Provide the [X, Y] coordinate of the cell's center where the given text is located.  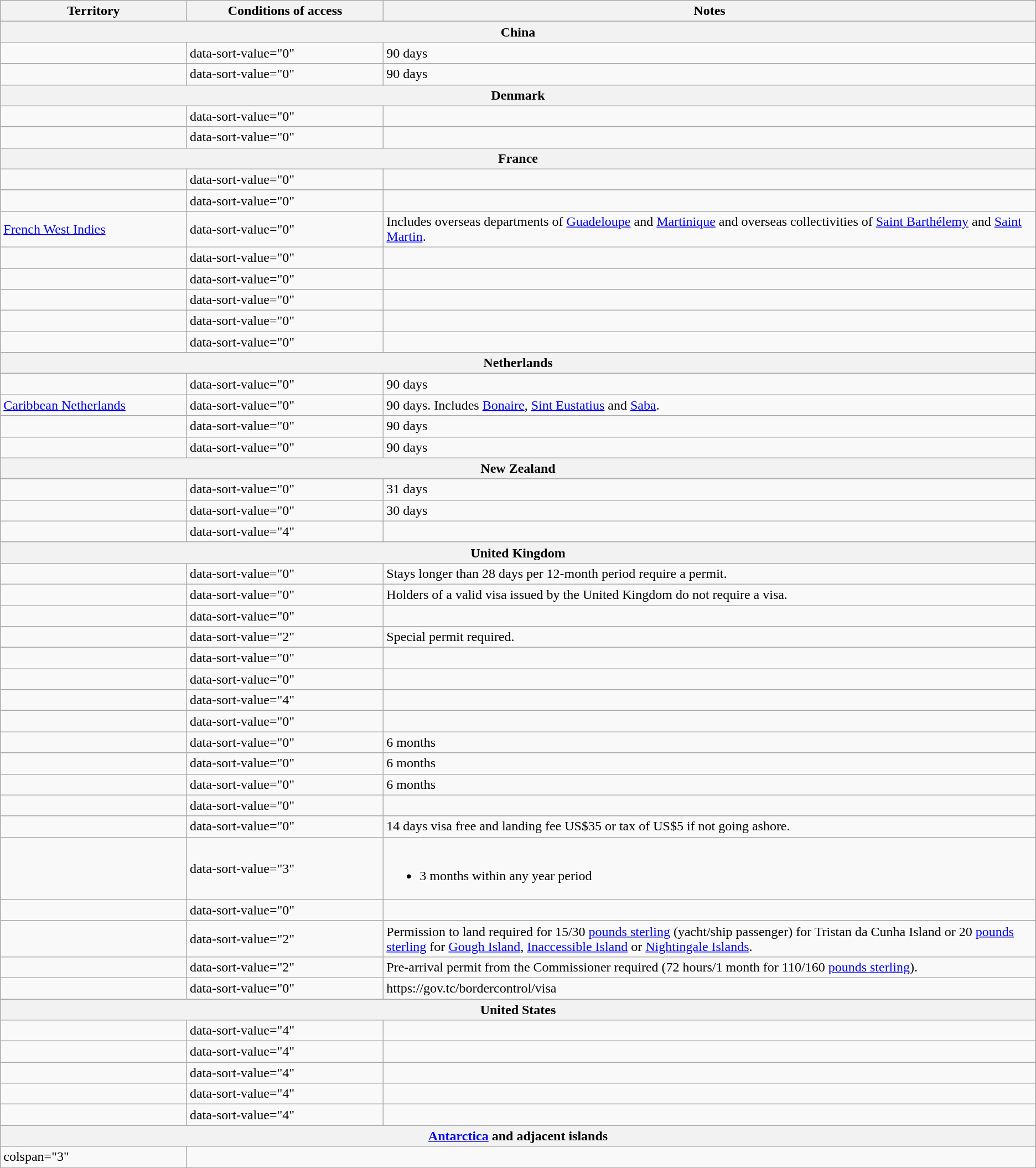
31 days [709, 489]
data-sort-value="3" [284, 868]
United Kingdom [518, 552]
Holders of a valid visa issued by the United Kingdom do not require a visa. [709, 595]
14 days visa free and landing fee US$35 or tax of US$5 if not going ashore. [709, 826]
90 days. Includes Bonaire, Sint Eustatius and Saba. [709, 405]
3 months within any year period [709, 868]
French West Indies [94, 229]
Pre-arrival permit from the Commissioner required (72 hours/1 month for 110/160 pounds sterling). [709, 967]
30 days [709, 510]
Territory [94, 11]
Special permit required. [709, 637]
New Zealand [518, 468]
France [518, 158]
Includes overseas departments of Guadeloupe and Martinique and overseas collectivities of Saint Barthélemy and Saint Martin. [709, 229]
Netherlands [518, 363]
United States [518, 1009]
Caribbean Netherlands [94, 405]
Conditions of access [284, 11]
Denmark [518, 95]
colspan="3" [94, 1157]
Stays longer than 28 days per 12-month period require a permit. [709, 573]
Antarctica and adjacent islands [518, 1136]
https://gov.tc/bordercontrol/visa [709, 988]
Notes [709, 11]
China [518, 32]
